Pinpoint the cell where the given text exists, returning its (x, y) midpoint coordinate. 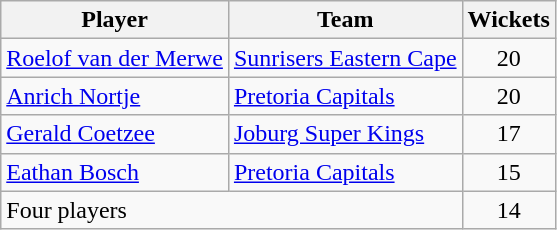
Anrich Nortje (115, 96)
Sunrisers Eastern Cape (345, 58)
Roelof van der Merwe (115, 58)
Wickets (508, 20)
15 (508, 172)
Joburg Super Kings (345, 134)
Gerald Coetzee (115, 134)
Team (345, 20)
Four players (232, 210)
14 (508, 210)
Eathan Bosch (115, 172)
17 (508, 134)
Player (115, 20)
